For the text-containing cell, return its midpoint in [x, y] coordinate format. 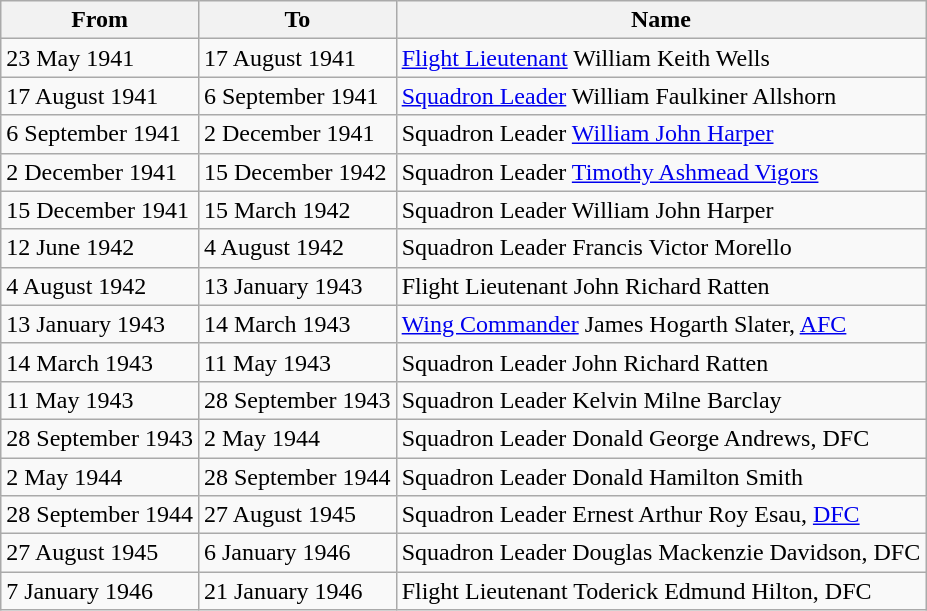
Squadron Leader William Faulkiner Allshorn [661, 96]
Flight Lieutenant William Keith Wells [661, 58]
7 January 1946 [100, 591]
23 May 1941 [100, 58]
Squadron Leader Donald Hamilton Smith [661, 477]
Name [661, 20]
15 December 1941 [100, 210]
Squadron Leader John Richard Ratten [661, 362]
To [297, 20]
21 January 1946 [297, 591]
Squadron Leader Francis Victor Morello [661, 248]
From [100, 20]
Wing Commander James Hogarth Slater, AFC [661, 324]
15 December 1942 [297, 172]
15 March 1942 [297, 210]
Squadron Leader Kelvin Milne Barclay [661, 400]
6 January 1946 [297, 553]
12 June 1942 [100, 248]
Squadron Leader Timothy Ashmead Vigors [661, 172]
Flight Lieutenant John Richard Ratten [661, 286]
Squadron Leader Douglas Mackenzie Davidson, DFC [661, 553]
Squadron Leader Ernest Arthur Roy Esau, DFC [661, 515]
Flight Lieutenant Toderick Edmund Hilton, DFC [661, 591]
Squadron Leader Donald George Andrews, DFC [661, 438]
